Find where the given text appears and provide that cell's center as [X, Y] coordinate. 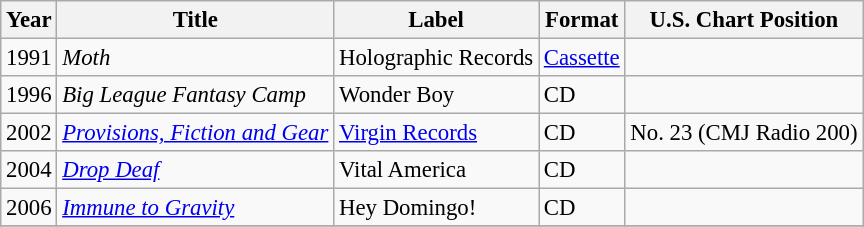
Provisions, Fiction and Gear [196, 133]
Format [582, 20]
Drop Deaf [196, 170]
Hey Domingo! [436, 208]
1991 [29, 58]
Year [29, 20]
2006 [29, 208]
1996 [29, 95]
Moth [196, 58]
Immune to Gravity [196, 208]
2002 [29, 133]
Big League Fantasy Camp [196, 95]
Holographic Records [436, 58]
Cassette [582, 58]
Vital America [436, 170]
Virgin Records [436, 133]
2004 [29, 170]
U.S. Chart Position [744, 20]
No. 23 (CMJ Radio 200) [744, 133]
Label [436, 20]
Wonder Boy [436, 95]
Title [196, 20]
